Return [x, y] of the center of cell containing provided text 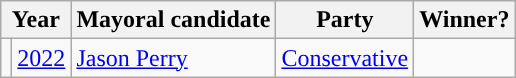
2022 [42, 58]
Party [345, 20]
Jason Perry [174, 58]
Mayoral candidate [174, 20]
Conservative [345, 58]
Year [36, 20]
Winner? [464, 20]
